Extract the (X, Y) coordinate from the center of the cell holding the provided text.  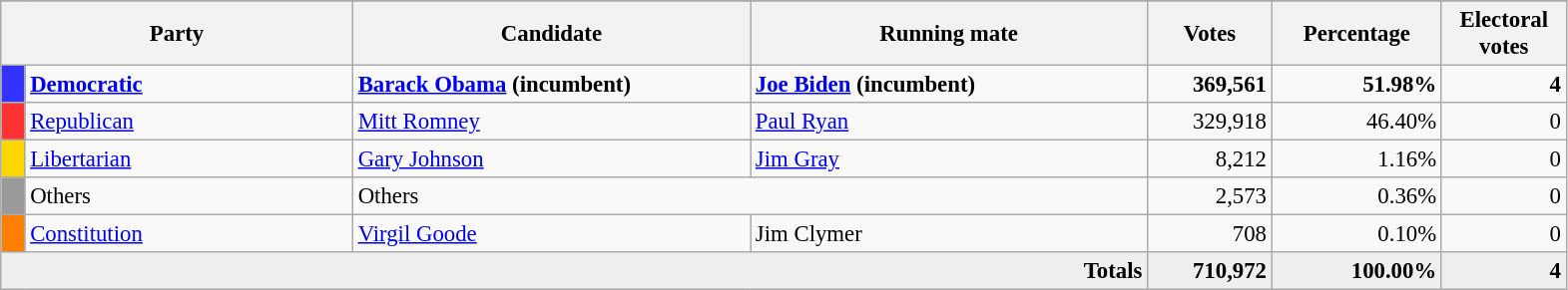
Gary Johnson (551, 159)
Jim Gray (949, 159)
Electoral votes (1503, 34)
Percentage (1356, 34)
4 (1503, 85)
Candidate (551, 34)
2,573 (1210, 196)
329,918 (1210, 122)
0.10% (1356, 234)
Party (178, 34)
369,561 (1210, 85)
Joe Biden (incumbent) (949, 85)
1.16% (1356, 159)
Paul Ryan (949, 122)
0.36% (1356, 196)
Democratic (189, 85)
Republican (189, 122)
46.40% (1356, 122)
Votes (1210, 34)
Virgil Goode (551, 234)
8,212 (1210, 159)
Running mate (949, 34)
51.98% (1356, 85)
Barack Obama (incumbent) (551, 85)
Jim Clymer (949, 234)
Constitution (189, 234)
Mitt Romney (551, 122)
Libertarian (189, 159)
708 (1210, 234)
